Return the [X, Y] coordinate for the center point of the cell that contains the specified text.  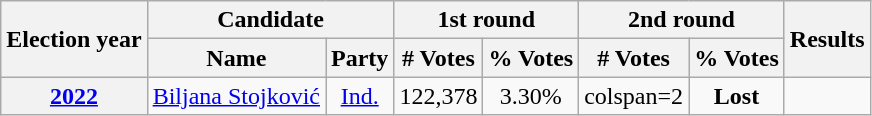
colspan=2 [634, 96]
Name [236, 58]
Results [827, 39]
Party [360, 58]
Lost [737, 96]
122,378 [438, 96]
Ind. [360, 96]
2022 [74, 96]
2nd round [682, 20]
1st round [486, 20]
Biljana Stojković [236, 96]
Candidate [270, 20]
3.30% [531, 96]
Election year [74, 39]
